Extract the [X, Y] coordinate from the center of the cell holding the provided text.  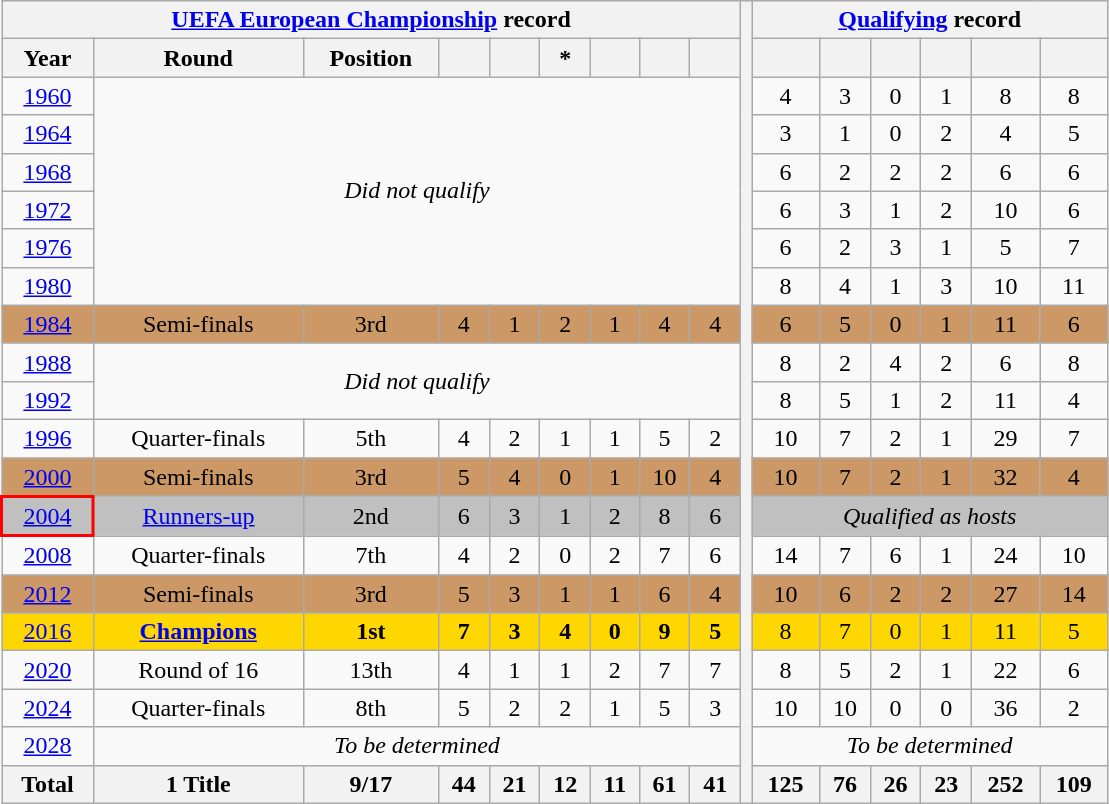
29 [1006, 438]
Runners-up [198, 516]
61 [664, 784]
2004 [48, 516]
9/17 [370, 784]
1976 [48, 248]
1960 [48, 96]
13th [370, 670]
2016 [48, 632]
2nd [370, 516]
1988 [48, 362]
8th [370, 708]
Round [198, 58]
12 [566, 784]
76 [846, 784]
Champions [198, 632]
252 [1006, 784]
36 [1006, 708]
1984 [48, 324]
1980 [48, 286]
1st [370, 632]
2028 [48, 746]
125 [786, 784]
24 [1006, 556]
7th [370, 556]
2008 [48, 556]
Round of 16 [198, 670]
2020 [48, 670]
5th [370, 438]
Qualifying record [930, 20]
44 [464, 784]
2000 [48, 478]
1972 [48, 210]
1992 [48, 400]
22 [1006, 670]
27 [1006, 594]
1968 [48, 172]
109 [1074, 784]
41 [716, 784]
Total [48, 784]
2024 [48, 708]
Qualified as hosts [930, 516]
1996 [48, 438]
UEFA European Championship record [372, 20]
1964 [48, 134]
* [566, 58]
1 Title [198, 784]
9 [664, 632]
Position [370, 58]
32 [1006, 478]
23 [946, 784]
21 [514, 784]
2012 [48, 594]
26 [896, 784]
Year [48, 58]
